Output the (X, Y) coordinate of the center of the cell containing the given text.  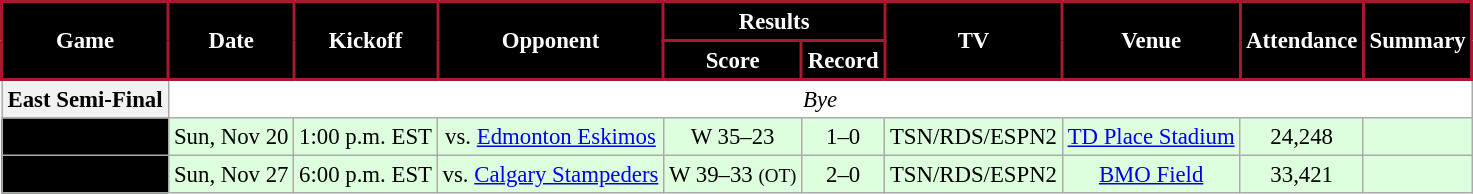
Results (774, 22)
Bye (820, 99)
6:00 p.m. EST (366, 175)
Date (232, 41)
Game (86, 41)
2–0 (844, 175)
Attendance (1302, 41)
1:00 p.m. EST (366, 137)
24,248 (1302, 137)
1–0 (844, 137)
W 35–23 (733, 137)
Sun, Nov 20 (232, 137)
Record (844, 60)
East Semi-Final (86, 99)
BMO Field (1151, 175)
TV (974, 41)
W 39–33 (OT) (733, 175)
104th Grey Cup (86, 175)
vs. Edmonton Eskimos (550, 137)
Opponent (550, 41)
Venue (1151, 41)
33,421 (1302, 175)
vs. Calgary Stampeders (550, 175)
Sun, Nov 27 (232, 175)
Score (733, 60)
Summary (1417, 41)
Kickoff (366, 41)
TD Place Stadium (1151, 137)
East Final (86, 137)
